Return (X, Y) of the center of cell containing provided text 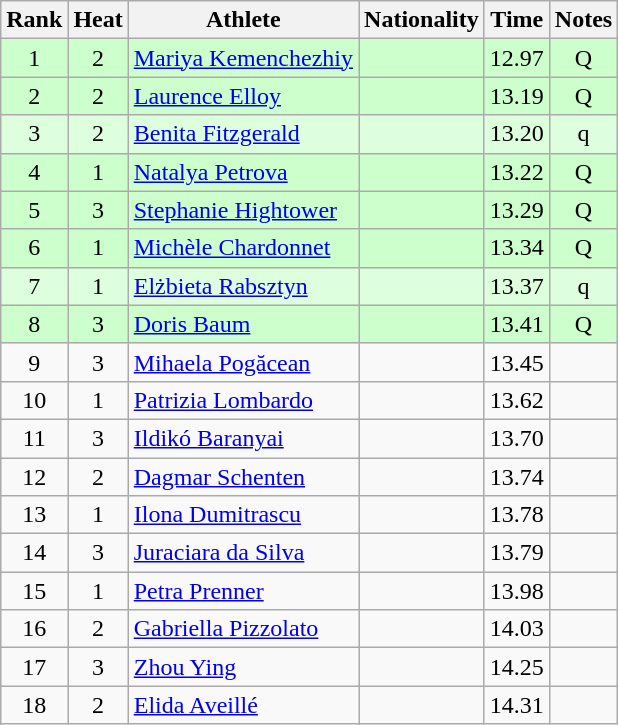
Stephanie Hightower (243, 210)
Elżbieta Rabsztyn (243, 286)
Notes (583, 20)
11 (34, 438)
Benita Fitzgerald (243, 134)
Patrizia Lombardo (243, 400)
Ildikó Baranyai (243, 438)
Doris Baum (243, 324)
Elida Aveillé (243, 705)
Heat (98, 20)
4 (34, 172)
8 (34, 324)
17 (34, 667)
13.22 (516, 172)
13.20 (516, 134)
13.62 (516, 400)
Michèle Chardonnet (243, 248)
6 (34, 248)
12.97 (516, 58)
Rank (34, 20)
Gabriella Pizzolato (243, 629)
Dagmar Schenten (243, 477)
Zhou Ying (243, 667)
13.98 (516, 591)
Petra Prenner (243, 591)
Athlete (243, 20)
Nationality (422, 20)
7 (34, 286)
Mihaela Pogăcean (243, 362)
14 (34, 553)
10 (34, 400)
13.79 (516, 553)
13.78 (516, 515)
13.29 (516, 210)
Juraciara da Silva (243, 553)
18 (34, 705)
Laurence Elloy (243, 96)
9 (34, 362)
5 (34, 210)
13.19 (516, 96)
13.45 (516, 362)
Time (516, 20)
13.41 (516, 324)
13.37 (516, 286)
14.31 (516, 705)
15 (34, 591)
13.70 (516, 438)
Ilona Dumitrascu (243, 515)
14.03 (516, 629)
Mariya Kemenchezhiy (243, 58)
14.25 (516, 667)
13.74 (516, 477)
13.34 (516, 248)
Natalya Petrova (243, 172)
12 (34, 477)
16 (34, 629)
13 (34, 515)
